Determine the (X, Y) coordinate at the center of the cell enclosing the given text.  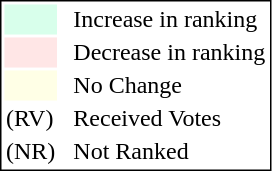
Received Votes (170, 119)
No Change (170, 85)
Increase in ranking (170, 19)
Not Ranked (170, 151)
(NR) (30, 151)
Decrease in ranking (170, 53)
(RV) (30, 119)
